Provide the [X, Y] coordinate of the cell's center where the given text is located.  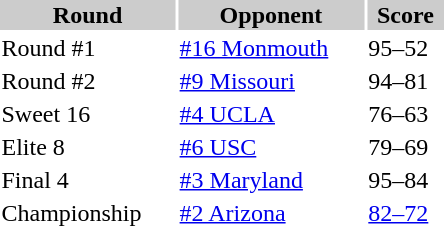
Score [406, 15]
Sweet 16 [88, 114]
Elite 8 [88, 147]
Round #1 [88, 48]
Round #2 [88, 81]
76–63 [406, 114]
79–69 [406, 147]
Opponent [271, 15]
#3 Maryland [271, 180]
#9 Missouri [271, 81]
#4 UCLA [271, 114]
Final 4 [88, 180]
95–52 [406, 48]
95–84 [406, 180]
#16 Monmouth [271, 48]
94–81 [406, 81]
Round [88, 15]
#6 USC [271, 147]
